Pinpoint the cell where the given text exists, returning its [x, y] midpoint coordinate. 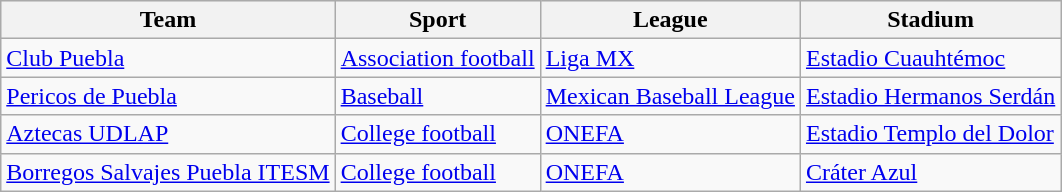
Stadium [930, 20]
Team [168, 20]
Pericos de Puebla [168, 96]
Borregos Salvajes Puebla ITESM [168, 172]
Estadio Hermanos Serdán [930, 96]
Mexican Baseball League [670, 96]
Cráter Azul [930, 172]
League [670, 20]
Estadio Cuauhtémoc [930, 58]
Club Puebla [168, 58]
Association football [438, 58]
Sport [438, 20]
Liga MX [670, 58]
Aztecas UDLAP [168, 134]
Estadio Templo del Dolor [930, 134]
Baseball [438, 96]
